From the cell containing the given text, extract its center point as [x, y] coordinate. 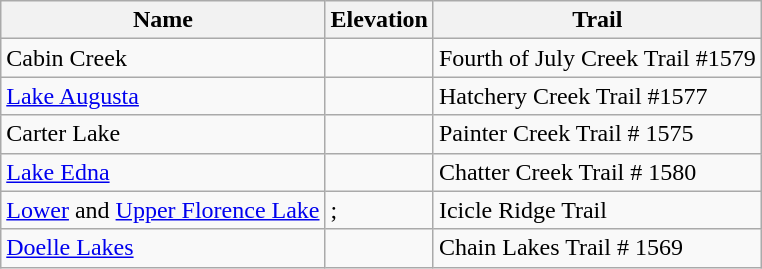
Icicle Ridge Trail [597, 210]
Hatchery Creek Trail #1577 [597, 96]
Elevation [379, 20]
Doelle Lakes [163, 248]
Chain Lakes Trail # 1569 [597, 248]
Carter Lake [163, 134]
Painter Creek Trail # 1575 [597, 134]
Trail [597, 20]
Lake Edna [163, 172]
Fourth of July Creek Trail #1579 [597, 58]
Lower and Upper Florence Lake [163, 210]
; [379, 210]
Chatter Creek Trail # 1580 [597, 172]
Name [163, 20]
Lake Augusta [163, 96]
Cabin Creek [163, 58]
